From the cell containing the given text, extract its center point as [x, y] coordinate. 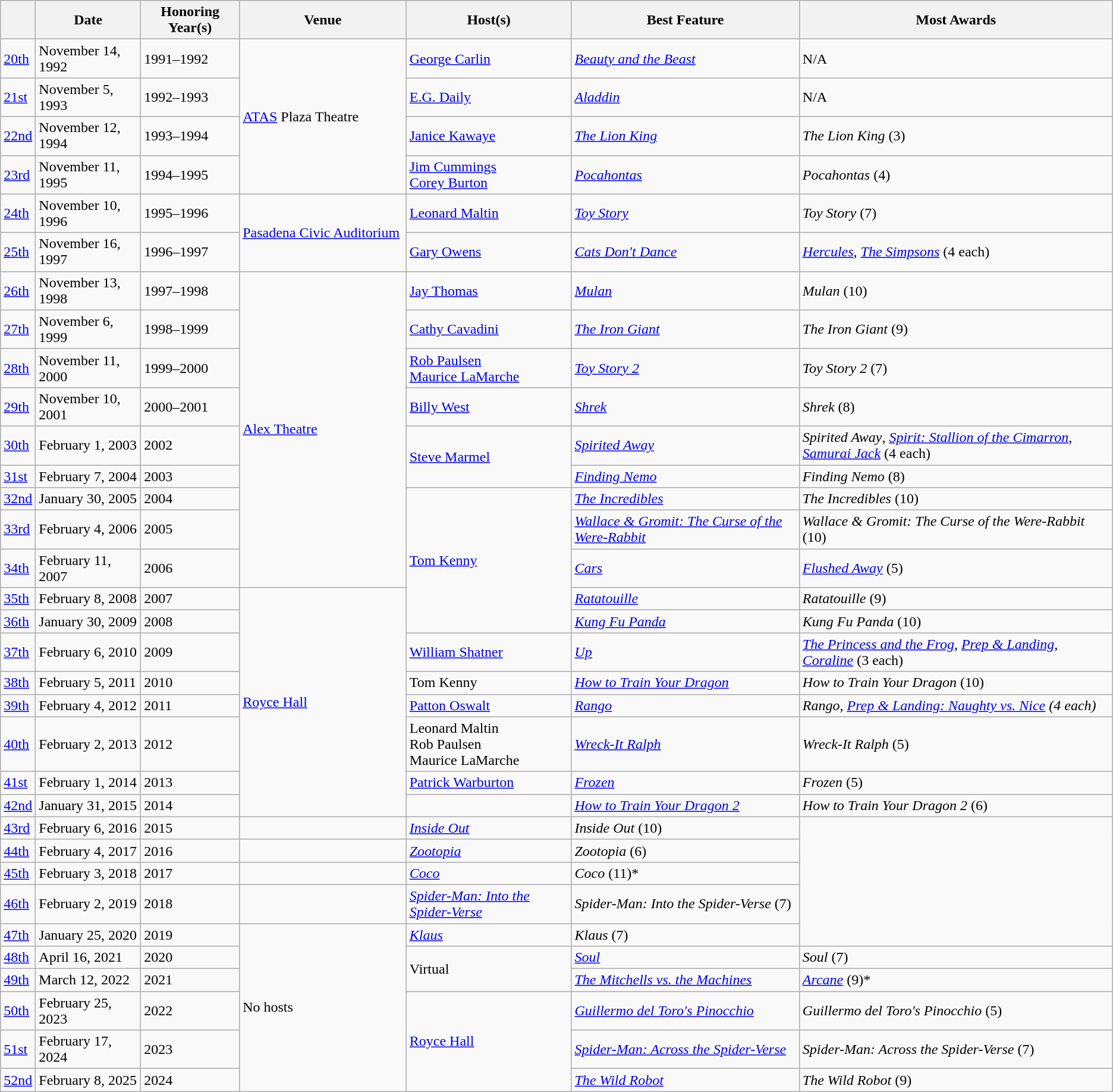
The Incredibles [685, 499]
The Incredibles (10) [956, 499]
Finding Nemo [685, 476]
January 30, 2005 [88, 499]
January 31, 2015 [88, 805]
Guillermo del Toro's Pinocchio (5) [956, 1011]
February 7, 2004 [88, 476]
February 4, 2017 [88, 851]
1995–1996 [190, 213]
February 17, 2024 [88, 1049]
43rd [18, 828]
Ratatouille [685, 599]
1999–2000 [190, 368]
Toy Story 2 [685, 368]
2023 [190, 1049]
2016 [190, 851]
2012 [190, 744]
November 13, 1998 [88, 290]
Pasadena Civic Auditorium [323, 233]
Frozen [685, 783]
Honoring Year(s) [190, 20]
February 1, 2003 [88, 445]
2005 [190, 529]
Billy West [489, 407]
2002 [190, 445]
46th [18, 904]
26th [18, 290]
2011 [190, 705]
Shrek [685, 407]
Mulan (10) [956, 290]
2008 [190, 622]
Klaus [489, 934]
1997–1998 [190, 290]
February 4, 2006 [88, 529]
The Lion King (3) [956, 136]
41st [18, 783]
Rango [685, 705]
Kung Fu Panda [685, 622]
Aladdin [685, 98]
February 6, 2010 [88, 652]
Spirited Away, Spirit: Stallion of the Cimarron, Samurai Jack (4 each) [956, 445]
2018 [190, 904]
Gary Owens [489, 252]
2021 [190, 980]
November 6, 1999 [88, 330]
Wreck-It Ralph (5) [956, 744]
How to Train Your Dragon 2 [685, 805]
February 1, 2014 [88, 783]
April 16, 2021 [88, 958]
Steve Marmel [489, 457]
Shrek (8) [956, 407]
2022 [190, 1011]
23rd [18, 175]
Patrick Warburton [489, 783]
March 12, 2022 [88, 980]
27th [18, 330]
February 5, 2011 [88, 683]
Host(s) [489, 20]
33rd [18, 529]
Venue [323, 20]
50th [18, 1011]
Spider-Man: Into the Spider-Verse [489, 904]
George Carlin [489, 58]
Leonard MaltinRob PaulsenMaurice LaMarche [489, 744]
1993–1994 [190, 136]
22nd [18, 136]
Rob PaulsenMaurice LaMarche [489, 368]
Toy Story [685, 213]
Pocahontas [685, 175]
1994–1995 [190, 175]
Hercules, The Simpsons (4 each) [956, 252]
2015 [190, 828]
Coco (11)* [685, 873]
Date [88, 20]
28th [18, 368]
30th [18, 445]
2006 [190, 569]
Cathy Cavadini [489, 330]
Wreck-It Ralph [685, 744]
November 16, 1997 [88, 252]
Mulan [685, 290]
Arcane (9)* [956, 980]
February 4, 2012 [88, 705]
51st [18, 1049]
Spider-Man: Into the Spider-Verse (7) [685, 904]
Inside Out (10) [685, 828]
2009 [190, 652]
2020 [190, 958]
Klaus (7) [685, 934]
29th [18, 407]
52nd [18, 1080]
Toy Story 2 (7) [956, 368]
2024 [190, 1080]
The Lion King [685, 136]
Soul (7) [956, 958]
48th [18, 958]
The Wild Robot [685, 1080]
November 5, 1993 [88, 98]
2010 [190, 683]
February 2, 2019 [88, 904]
Most Awards [956, 20]
Jay Thomas [489, 290]
1996–1997 [190, 252]
Spider-Man: Across the Spider-Verse (7) [956, 1049]
The Princess and the Frog, Prep & Landing, Coraline (3 each) [956, 652]
How to Train Your Dragon (10) [956, 683]
Ratatouille (9) [956, 599]
Cats Don't Dance [685, 252]
2000–2001 [190, 407]
24th [18, 213]
Zootopia (6) [685, 851]
The Iron Giant (9) [956, 330]
47th [18, 934]
January 25, 2020 [88, 934]
November 11, 1995 [88, 175]
The Mitchells vs. the Machines [685, 980]
Rango, Prep & Landing: Naughty vs. Nice (4 each) [956, 705]
1998–1999 [190, 330]
February 8, 2008 [88, 599]
The Wild Robot (9) [956, 1080]
Spirited Away [685, 445]
1992–1993 [190, 98]
40th [18, 744]
45th [18, 873]
49th [18, 980]
1991–1992 [190, 58]
February 3, 2018 [88, 873]
No hosts [323, 1007]
2017 [190, 873]
37th [18, 652]
Leonard Maltin [489, 213]
Janice Kawaye [489, 136]
February 2, 2013 [88, 744]
42nd [18, 805]
44th [18, 851]
2007 [190, 599]
November 12, 1994 [88, 136]
2004 [190, 499]
February 25, 2023 [88, 1011]
Spider-Man: Across the Spider-Verse [685, 1049]
31st [18, 476]
34th [18, 569]
2019 [190, 934]
Cars [685, 569]
Wallace & Gromit: The Curse of the Were-Rabbit (10) [956, 529]
February 6, 2016 [88, 828]
William Shatner [489, 652]
2014 [190, 805]
25th [18, 252]
Kung Fu Panda (10) [956, 622]
Best Feature [685, 20]
Inside Out [489, 828]
Wallace & Gromit: The Curse of the Were-Rabbit [685, 529]
Jim CummingsCorey Burton [489, 175]
November 10, 1996 [88, 213]
36th [18, 622]
Patton Oswalt [489, 705]
21st [18, 98]
February 11, 2007 [88, 569]
Flushed Away (5) [956, 569]
How to Train Your Dragon [685, 683]
2003 [190, 476]
Alex Theatre [323, 429]
20th [18, 58]
Pocahontas (4) [956, 175]
35th [18, 599]
Zootopia [489, 851]
39th [18, 705]
November 14, 1992 [88, 58]
E.G. Daily [489, 98]
ATAS Plaza Theatre [323, 117]
The Iron Giant [685, 330]
Coco [489, 873]
Guillermo del Toro's Pinocchio [685, 1011]
32nd [18, 499]
2013 [190, 783]
Finding Nemo (8) [956, 476]
Soul [685, 958]
January 30, 2009 [88, 622]
November 10, 2001 [88, 407]
February 8, 2025 [88, 1080]
Beauty and the Beast [685, 58]
38th [18, 683]
November 11, 2000 [88, 368]
Up [685, 652]
Virtual [489, 969]
Toy Story (7) [956, 213]
Frozen (5) [956, 783]
How to Train Your Dragon 2 (6) [956, 805]
